Provide the (X, Y) coordinate of the cell's center where the given text is located.  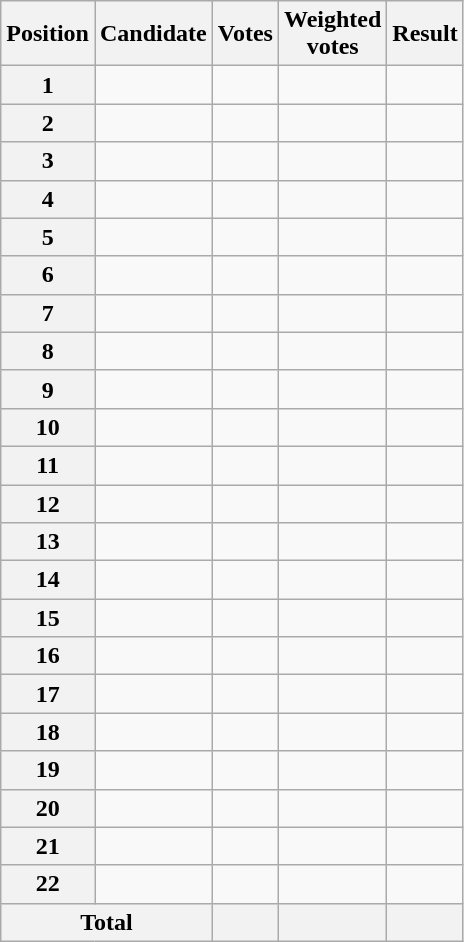
14 (48, 580)
12 (48, 503)
4 (48, 199)
19 (48, 770)
Weightedvotes (332, 34)
Position (48, 34)
Total (107, 922)
20 (48, 808)
21 (48, 846)
9 (48, 389)
Votes (245, 34)
13 (48, 542)
6 (48, 275)
Result (425, 34)
1 (48, 85)
8 (48, 351)
2 (48, 123)
5 (48, 237)
7 (48, 313)
17 (48, 694)
18 (48, 732)
15 (48, 618)
Candidate (153, 34)
11 (48, 465)
22 (48, 884)
10 (48, 427)
16 (48, 656)
3 (48, 161)
